Find where the given text appears and provide that cell's center as (X, Y) coordinate. 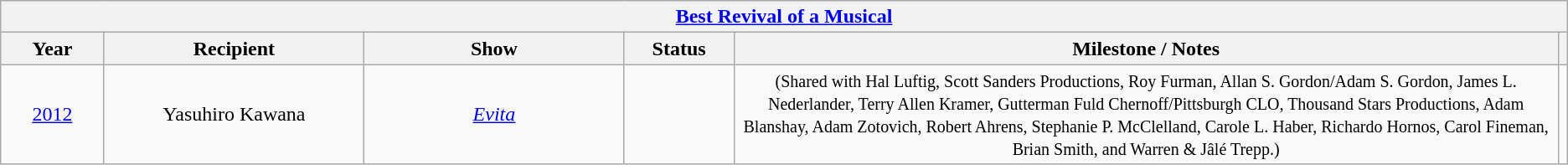
Year (52, 49)
Yasuhiro Kawana (235, 114)
Evita (494, 114)
Status (678, 49)
Show (494, 49)
Best Revival of a Musical (784, 17)
2012 (52, 114)
Recipient (235, 49)
Milestone / Notes (1146, 49)
